Determine the (x, y) coordinate at the center of the cell enclosing the given text.  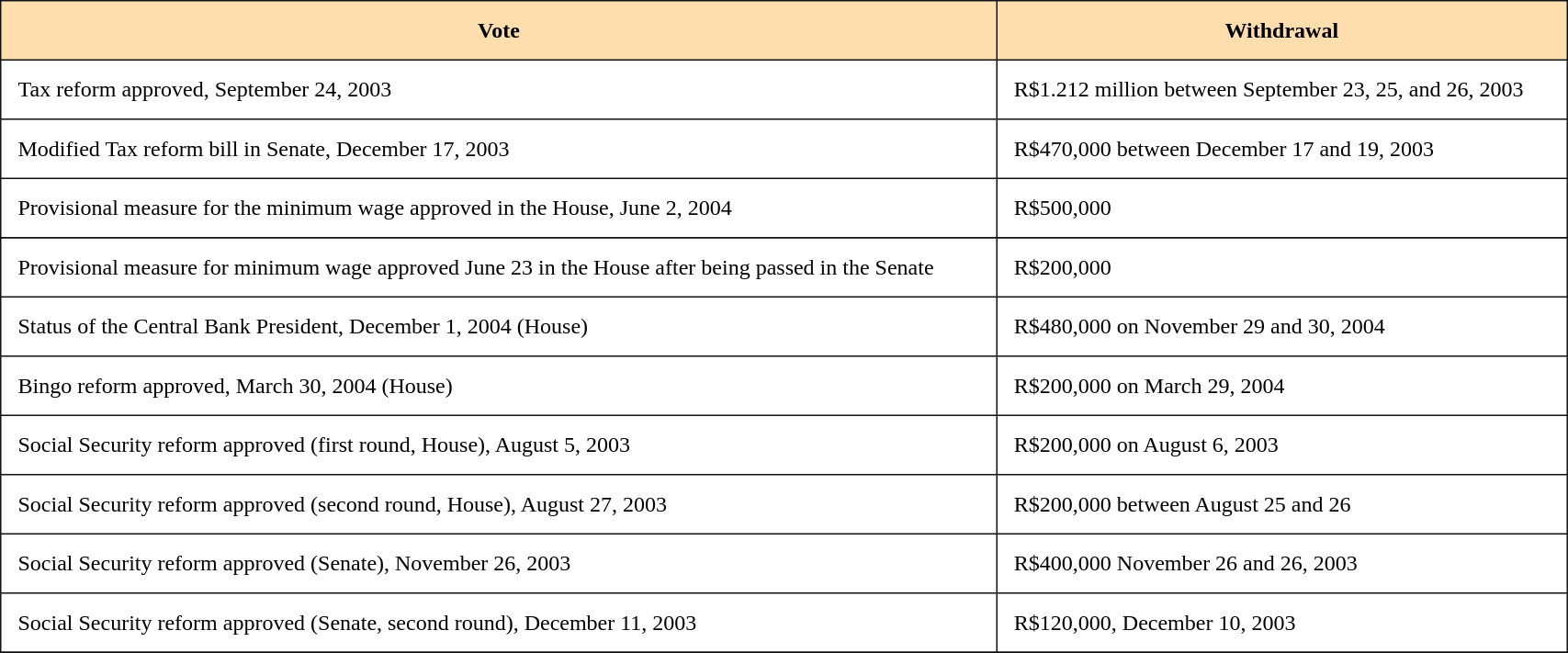
Provisional measure for the minimum wage approved in the House, June 2, 2004 (499, 208)
R$200,000 (1282, 267)
R$470,000 between December 17 and 19, 2003 (1282, 149)
Social Security reform approved (Senate), November 26, 2003 (499, 563)
R$1.212 million between September 23, 25, and 26, 2003 (1282, 89)
Provisional measure for minimum wage approved June 23 in the House after being passed in the Senate (499, 267)
Social Security reform approved (first round, House), August 5, 2003 (499, 445)
R$200,000 between August 25 and 26 (1282, 504)
R$120,000, December 10, 2003 (1282, 623)
R$500,000 (1282, 208)
Modified Tax reform bill in Senate, December 17, 2003 (499, 149)
Vote (499, 30)
R$200,000 on March 29, 2004 (1282, 386)
Status of the Central Bank President, December 1, 2004 (House) (499, 326)
R$200,000 on August 6, 2003 (1282, 445)
R$480,000 on November 29 and 30, 2004 (1282, 326)
Social Security reform approved (second round, House), August 27, 2003 (499, 504)
R$400,000 November 26 and 26, 2003 (1282, 563)
Bingo reform approved, March 30, 2004 (House) (499, 386)
Withdrawal (1282, 30)
Social Security reform approved (Senate, second round), December 11, 2003 (499, 623)
Tax reform approved, September 24, 2003 (499, 89)
